Return (X, Y) of the center of cell containing provided text 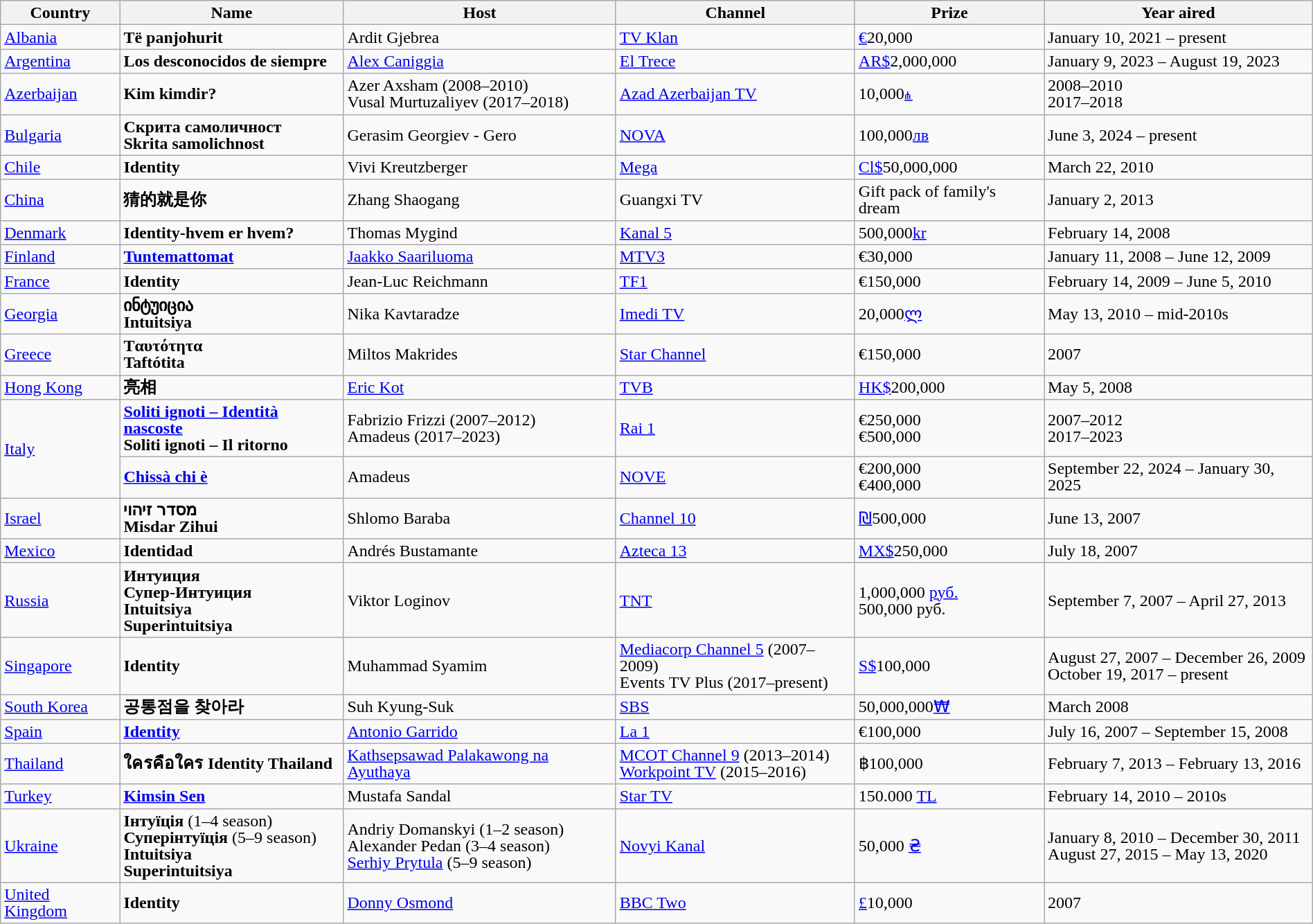
El Trece (735, 61)
€100,000 (949, 731)
TαυτότηταTaftótita (231, 355)
1,000,000 руб. 500,000 руб. (949, 600)
₪500,000 (949, 518)
Chile (60, 168)
Mega (735, 168)
May 5, 2008 (1179, 388)
Jaakko Saariluoma (479, 256)
Andrés Bustamante (479, 551)
MX$250,000 (949, 551)
Mustafa Sandal (479, 797)
Name (231, 12)
United Kingdom (60, 903)
Kim kimdir? (231, 94)
Azad Azerbaijan TV (735, 94)
亮相 (231, 388)
July 18, 2007 (1179, 551)
Azer Axsham (2008–2010)Vusal Murtuzaliyev (2017–2018) (479, 94)
Alex Caniggia (479, 61)
€250,000€500,000 (949, 428)
Star Channel (735, 355)
Fabrizio Frizzi (2007–2012)Amadeus (2017–2023) (479, 428)
Thomas Mygind (479, 233)
January 9, 2023 – August 19, 2023 (1179, 61)
50,000 ₴ (949, 845)
Star TV (735, 797)
Kathsepsawad Palakawong na Ayuthaya (479, 763)
Vivi Kreutzberger (479, 168)
Israel (60, 518)
150.000 TL (949, 797)
March 2008 (1179, 707)
Tuntemattomat (231, 256)
La 1 (735, 731)
€30,000 (949, 256)
May 13, 2010 – mid-2010s (1179, 313)
AR$2,000,000 (949, 61)
June 13, 2007 (1179, 518)
2008–20102017–2018 (1179, 94)
Të panjohurit (231, 37)
Gift pack of family's dream (949, 199)
Ardit Gjebrea (479, 37)
Finland (60, 256)
Host (479, 12)
ใครคือใคร Identity Thailand (231, 763)
Rai 1 (735, 428)
מסדר זיהויMisdar Zihui (231, 518)
Kanal 5 (735, 233)
Los desconocidos de siempre (231, 61)
Singapore (60, 666)
February 14, 2008 (1179, 233)
500,000kr (949, 233)
France (60, 281)
September 22, 2024 – January 30, 2025 (1179, 478)
Jean-Luc Reichmann (479, 281)
TVB (735, 388)
Shlomo Baraba (479, 518)
Azteca 13 (735, 551)
Soliti ignoti – Identità nascosteSoliti ignoti – Il ritorno (231, 428)
China (60, 199)
Viktor Loginov (479, 600)
Prize (949, 12)
Channel (735, 12)
MTV3 (735, 256)
July 16, 2007 – September 15, 2008 (1179, 731)
Georgia (60, 313)
Imedi TV (735, 313)
Novyi Kanal (735, 845)
TNT (735, 600)
Identidad (231, 551)
HK$200,000 (949, 388)
Скрита самоличностSkrita samolichnost (231, 134)
Nika Kavtaradze (479, 313)
Thailand (60, 763)
Channel 10 (735, 518)
€20,000 (949, 37)
Argentina (60, 61)
ინტუიციაIntuitsiya (231, 313)
September 7, 2007 – April 27, 2013 (1179, 600)
20,000ლ (949, 313)
Cl$50,000,000 (949, 168)
January 2, 2013 (1179, 199)
Donny Osmond (479, 903)
Mediacorp Channel 5 (2007–2009)Events TV Plus (2017–present) (735, 666)
TF1 (735, 281)
SBS (735, 707)
South Korea (60, 707)
TV Klan (735, 37)
NOVE (735, 478)
Year aired (1179, 12)
Muhammad Syamim (479, 666)
August 27, 2007 – December 26, 2009October 19, 2017 – present (1179, 666)
Suh Kyung-Suk (479, 707)
Russia (60, 600)
공통점을 찾아라 (231, 707)
February 7, 2013 – February 13, 2016 (1179, 763)
S$100,000 (949, 666)
MCOT Channel 9 (2013–2014)Workpoint TV (2015–2016) (735, 763)
Amadeus (479, 478)
Gerasim Georgiev - Gero (479, 134)
Mexico (60, 551)
Albania (60, 37)
£10,000 (949, 903)
February 14, 2009 – June 5, 2010 (1179, 281)
Інтуїція (1–4 season) Суперінтуїція (5–9 season) IntuitsiyaSuperintuitsiya (231, 845)
March 22, 2010 (1179, 168)
June 3, 2024 – present (1179, 134)
10,000₼ (949, 94)
Интуиция Супер-Интуиция IntuitsiyaSuperintuitsiya (231, 600)
Spain (60, 731)
Denmark (60, 233)
Greece (60, 355)
Ukraine (60, 845)
Andriy Domanskyi (1–2 season) Alexander Pedan (3–4 season) Serhiy Prytula (5–9 season) (479, 845)
NOVA (735, 134)
100,000лв (949, 134)
February 14, 2010 – 2010s (1179, 797)
Italy (60, 449)
Turkey (60, 797)
January 8, 2010 – December 30, 2011 August 27, 2015 – May 13, 2020 (1179, 845)
€200,000€400,000 (949, 478)
Chissà chi è (231, 478)
Hong Kong (60, 388)
Eric Kot (479, 388)
50,000,000₩ (949, 707)
Zhang Shaogang (479, 199)
January 11, 2008 – June 12, 2009 (1179, 256)
Guangxi TV (735, 199)
Kimsin Sen (231, 797)
Azerbaijan (60, 94)
฿100,000 (949, 763)
Bulgaria (60, 134)
猜的就是你 (231, 199)
January 10, 2021 – present (1179, 37)
Miltos Makrides (479, 355)
2007–20122017–2023 (1179, 428)
Identity-hvem er hvem? (231, 233)
Country (60, 12)
Antonio Garrido (479, 731)
BBC Two (735, 903)
